Locate the cell with the specified text and output its (x, y) center coordinate. 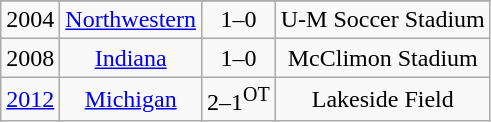
McClimon Stadium (382, 58)
Indiana (131, 58)
2012 (30, 100)
2–1OT (239, 100)
2004 (30, 20)
2008 (30, 58)
Lakeside Field (382, 100)
Northwestern (131, 20)
Michigan (131, 100)
U-M Soccer Stadium (382, 20)
